Pinpoint the cell where the given text exists, returning its [X, Y] midpoint coordinate. 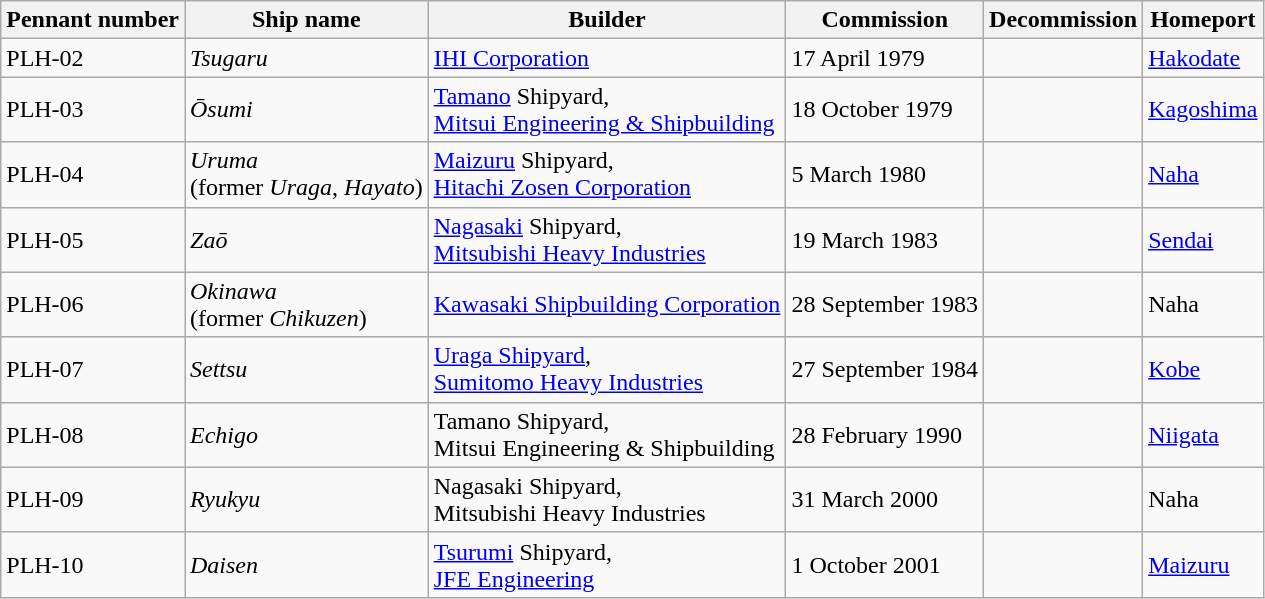
Zaō [306, 240]
31 March 2000 [885, 500]
Maizuru Shipyard, Hitachi Zosen Corporation [607, 174]
PLH-05 [93, 240]
Tsugaru [306, 58]
Maizuru [1203, 564]
Homeport [1203, 20]
Pennant number [93, 20]
19 March 1983 [885, 240]
Ryukyu [306, 500]
PLH-02 [93, 58]
Echigo [306, 434]
Niigata [1203, 434]
Okinawa(former Chikuzen) [306, 304]
Ship name [306, 20]
1 October 2001 [885, 564]
Sendai [1203, 240]
PLH-03 [93, 110]
Kawasaki Shipbuilding Corporation [607, 304]
17 April 1979 [885, 58]
Builder [607, 20]
PLH-09 [93, 500]
PLH-10 [93, 564]
28 February 1990 [885, 434]
Ōsumi [306, 110]
Kobe [1203, 370]
Kagoshima [1203, 110]
Uruma(former Uraga, Hayato) [306, 174]
5 March 1980 [885, 174]
Decommission [1064, 20]
Commission [885, 20]
IHI Corporation [607, 58]
Daisen [306, 564]
Hakodate [1203, 58]
18 October 1979 [885, 110]
Settsu [306, 370]
PLH-07 [93, 370]
27 September 1984 [885, 370]
Uraga Shipyard, Sumitomo Heavy Industries [607, 370]
PLH-06 [93, 304]
PLH-04 [93, 174]
28 September 1983 [885, 304]
PLH-08 [93, 434]
Tsurumi Shipyard, JFE Engineering [607, 564]
